Return (X, Y) of the center of cell containing provided text 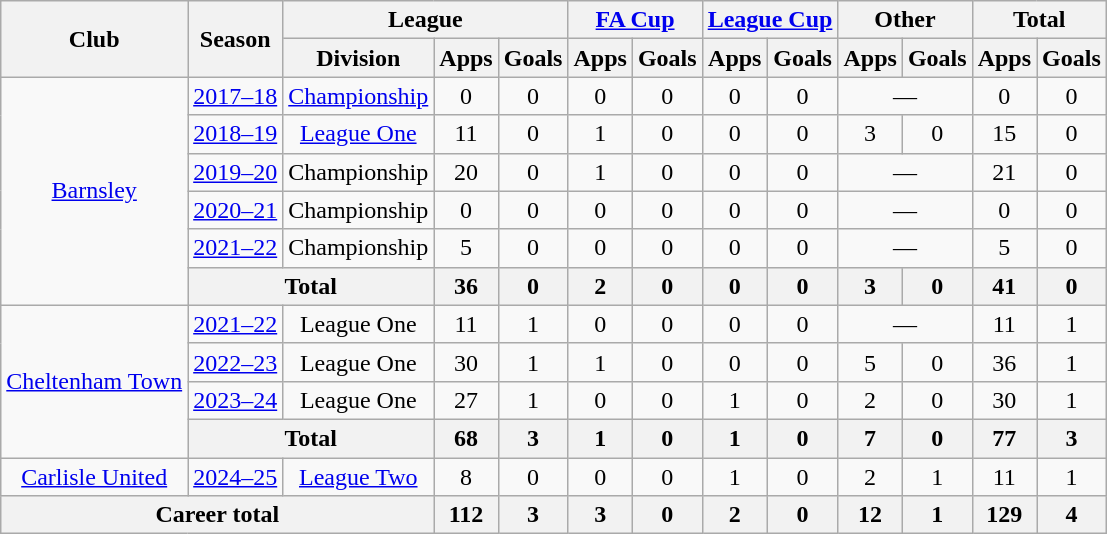
League Cup (770, 20)
21 (1004, 172)
2019–20 (236, 172)
Division (358, 58)
Career total (218, 515)
2022–23 (236, 362)
Carlisle United (94, 477)
Other (905, 20)
Season (236, 39)
68 (466, 438)
27 (466, 400)
2020–21 (236, 210)
4 (1072, 515)
League Two (358, 477)
8 (466, 477)
12 (870, 515)
2023–24 (236, 400)
129 (1004, 515)
Club (94, 39)
2018–19 (236, 134)
Cheltenham Town (94, 381)
FA Cup (635, 20)
41 (1004, 286)
112 (466, 515)
2024–25 (236, 477)
7 (870, 438)
League (426, 20)
15 (1004, 134)
2017–18 (236, 96)
Barnsley (94, 191)
77 (1004, 438)
20 (466, 172)
